Locate the cell with the specified text and output its [x, y] center coordinate. 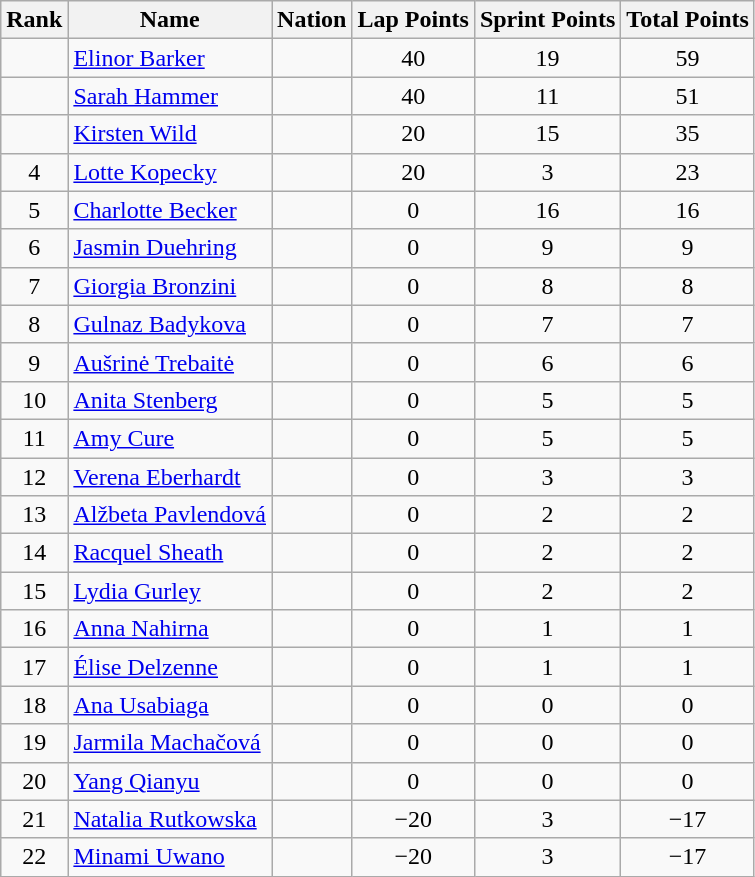
Amy Cure [170, 438]
22 [34, 857]
Charlotte Becker [170, 210]
Sprint Points [547, 20]
Gulnaz Badykova [170, 324]
21 [34, 819]
Minami Uwano [170, 857]
18 [34, 705]
Élise Delzenne [170, 667]
14 [34, 553]
Verena Eberhardt [170, 477]
Sarah Hammer [170, 96]
Kirsten Wild [170, 134]
Total Points [688, 20]
Ana Usabiaga [170, 705]
Rank [34, 20]
Lydia Gurley [170, 591]
59 [688, 58]
Lap Points [413, 20]
17 [34, 667]
13 [34, 515]
4 [34, 172]
10 [34, 400]
Jarmila Machačová [170, 743]
Name [170, 20]
Racquel Sheath [170, 553]
12 [34, 477]
Lotte Kopecky [170, 172]
23 [688, 172]
Giorgia Bronzini [170, 286]
Anna Nahirna [170, 629]
Aušrinė Trebaitė [170, 362]
35 [688, 134]
Yang Qianyu [170, 781]
Elinor Barker [170, 58]
51 [688, 96]
Anita Stenberg [170, 400]
Natalia Rutkowska [170, 819]
Alžbeta Pavlendová [170, 515]
Jasmin Duehring [170, 248]
Nation [312, 20]
